From the cell containing the given text, extract its center point as [X, Y] coordinate. 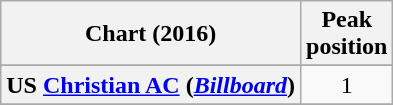
Chart (2016) [151, 34]
US Christian AC (Billboard) [151, 85]
1 [347, 85]
Peakposition [347, 34]
